Scan for the cell matching the given text and deliver its (X, Y) coordinate at center. 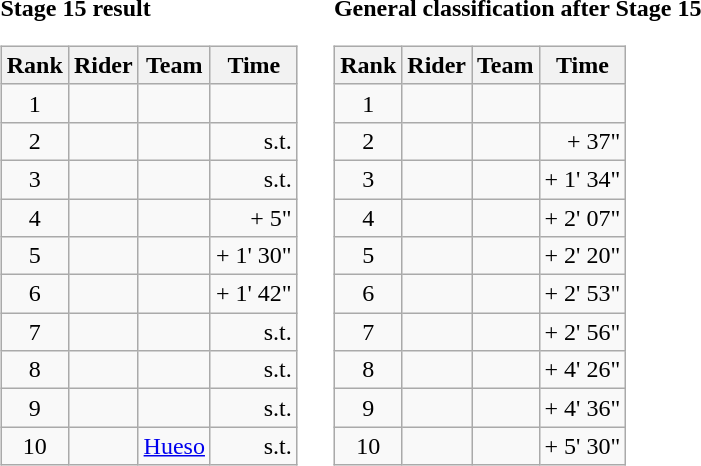
+ 5" (254, 217)
+ 2' 07" (582, 217)
+ 1' 30" (254, 256)
+ 2' 56" (582, 332)
+ 37" (582, 141)
+ 2' 20" (582, 256)
+ 1' 34" (582, 179)
+ 2' 53" (582, 294)
+ 4' 26" (582, 370)
+ 5' 30" (582, 446)
+ 4' 36" (582, 408)
+ 1' 42" (254, 294)
Hueso (174, 446)
